Capture the cell that displays the provided text and extract its [X, Y] central coordinate. 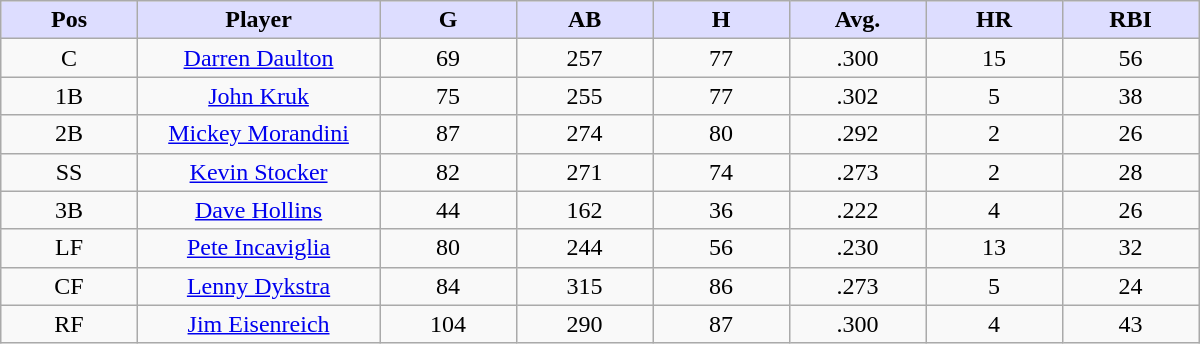
Jim Eisenreich [258, 324]
AB [584, 20]
75 [448, 96]
43 [1130, 324]
257 [584, 58]
44 [448, 210]
H [721, 20]
Avg. [857, 20]
3B [69, 210]
.292 [857, 134]
38 [1130, 96]
74 [721, 172]
HR [994, 20]
Pete Incaviglia [258, 248]
SS [69, 172]
274 [584, 134]
G [448, 20]
Kevin Stocker [258, 172]
RBI [1130, 20]
315 [584, 286]
32 [1130, 248]
86 [721, 286]
84 [448, 286]
.222 [857, 210]
LF [69, 248]
13 [994, 248]
104 [448, 324]
290 [584, 324]
255 [584, 96]
Player [258, 20]
82 [448, 172]
RF [69, 324]
CF [69, 286]
36 [721, 210]
Dave Hollins [258, 210]
244 [584, 248]
162 [584, 210]
Pos [69, 20]
.302 [857, 96]
1B [69, 96]
.230 [857, 248]
2B [69, 134]
15 [994, 58]
28 [1130, 172]
24 [1130, 286]
Mickey Morandini [258, 134]
Darren Daulton [258, 58]
69 [448, 58]
John Kruk [258, 96]
C [69, 58]
271 [584, 172]
Lenny Dykstra [258, 286]
